Determine the [x, y] coordinate at the center of the cell enclosing the given text.  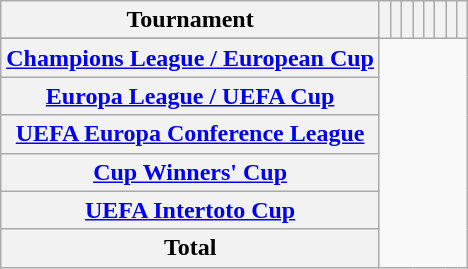
UEFA Europa Conference League [190, 134]
Cup Winners' Cup [190, 172]
Tournament [190, 20]
UEFA Intertoto Cup [190, 210]
Europa League / UEFA Cup [190, 96]
Total [190, 248]
Champions League / European Cup [190, 58]
